For the text-containing cell, return its midpoint in (X, Y) coordinate format. 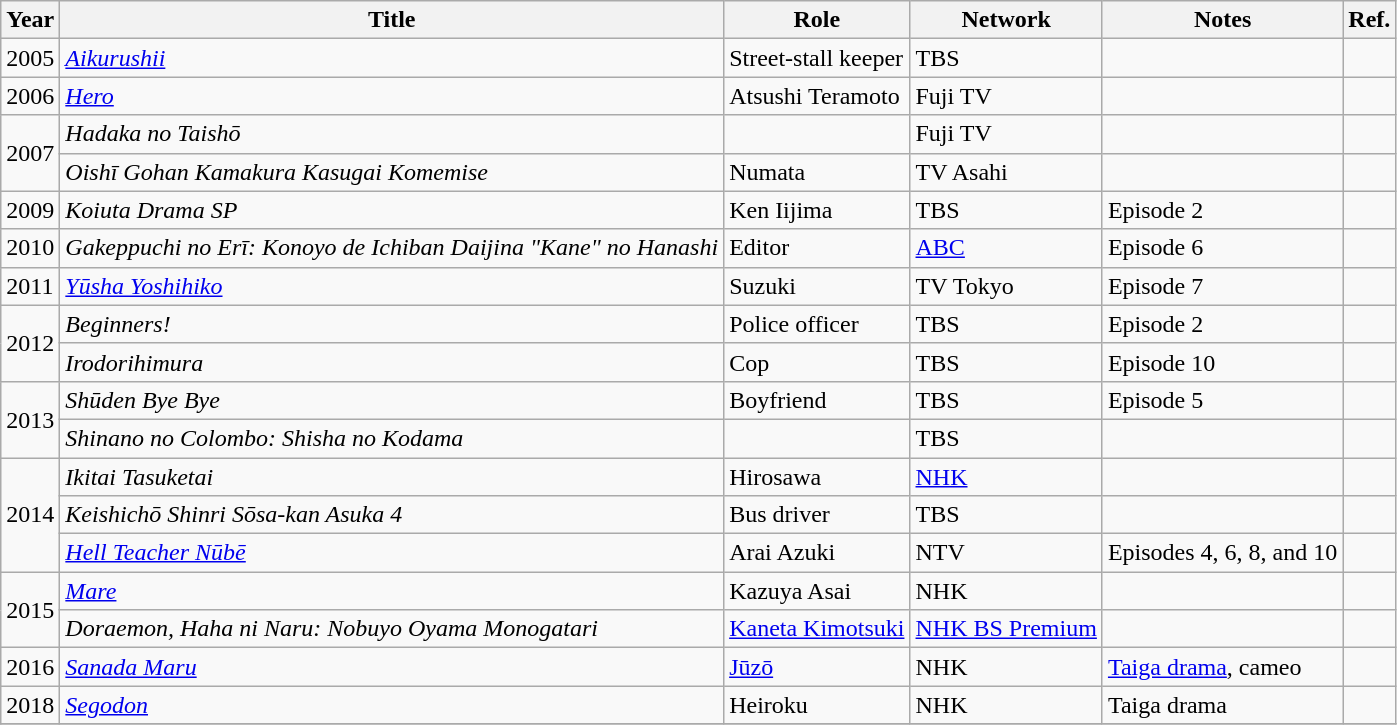
Hadaka no Taishō (392, 134)
Taiga drama, cameo (1222, 667)
Atsushi Teramoto (817, 96)
Yūsha Yoshihiko (392, 286)
Taiga drama (1222, 705)
Episodes 4, 6, 8, and 10 (1222, 553)
2013 (30, 419)
Hero (392, 96)
Hirosawa (817, 477)
Network (1006, 20)
Koiuta Drama SP (392, 210)
Numata (817, 172)
Hell Teacher Nūbē (392, 553)
Kazuya Asai (817, 591)
Cop (817, 362)
Jūzō (817, 667)
Mare (392, 591)
NHK BS Premium (1006, 629)
Police officer (817, 324)
Notes (1222, 20)
Doraemon, Haha ni Naru: Nobuyo Oyama Monogatari (392, 629)
2010 (30, 248)
Aikurushii (392, 58)
2015 (30, 610)
Street-stall keeper (817, 58)
Shinano no Colombo: Shisha no Kodama (392, 438)
Irodorihimura (392, 362)
Sanada Maru (392, 667)
Episode 6 (1222, 248)
Episode 7 (1222, 286)
Shūden Bye Bye (392, 400)
2014 (30, 515)
2012 (30, 343)
2005 (30, 58)
Title (392, 20)
2016 (30, 667)
Ken Iijima (817, 210)
ABC (1006, 248)
Keishichō Shinri Sōsa-kan Asuka 4 (392, 515)
Segodon (392, 705)
2007 (30, 153)
Oishī Gohan Kamakura Kasugai Komemise (392, 172)
Beginners! (392, 324)
2018 (30, 705)
TV Asahi (1006, 172)
Gakeppuchi no Erī: Konoyo de Ichiban Daijina "Kane" no Hanashi (392, 248)
Arai Azuki (817, 553)
Role (817, 20)
Boyfriend (817, 400)
Episode 5 (1222, 400)
2006 (30, 96)
Ikitai Tasuketai (392, 477)
Ref. (1370, 20)
NTV (1006, 553)
Editor (817, 248)
2009 (30, 210)
Bus driver (817, 515)
Year (30, 20)
Kaneta Kimotsuki (817, 629)
TV Tokyo (1006, 286)
Heiroku (817, 705)
Suzuki (817, 286)
Episode 10 (1222, 362)
2011 (30, 286)
